Scan for the cell matching the given text and deliver its (x, y) coordinate at center. 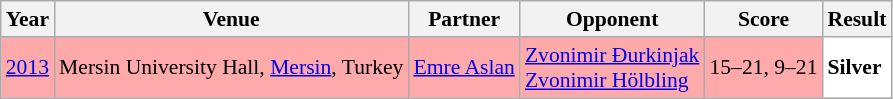
Venue (231, 19)
Mersin University Hall, Mersin, Turkey (231, 68)
Zvonimir Đurkinjak Zvonimir Hölbling (612, 68)
Silver (856, 68)
Result (856, 19)
Emre Aslan (464, 68)
Opponent (612, 19)
2013 (28, 68)
Score (763, 19)
Partner (464, 19)
15–21, 9–21 (763, 68)
Year (28, 19)
